Capture the cell that displays the provided text and extract its [x, y] central coordinate. 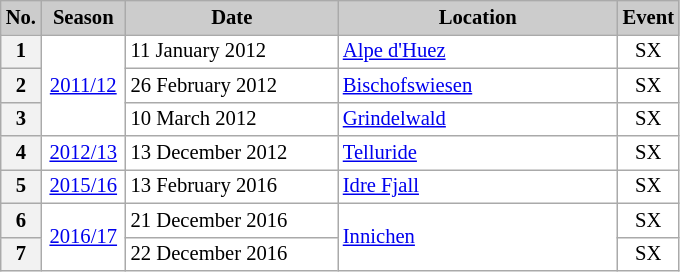
Location [478, 17]
22 December 2016 [232, 254]
1 [21, 51]
2 [21, 85]
21 December 2016 [232, 220]
13 December 2012 [232, 153]
2015/16 [84, 186]
Date [232, 17]
5 [21, 186]
Bischofswiesen [478, 85]
Idre Fjall [478, 186]
Innichen [478, 237]
10 March 2012 [232, 119]
Grindelwald [478, 119]
No. [21, 17]
Telluride [478, 153]
7 [21, 254]
26 February 2012 [232, 85]
6 [21, 220]
2016/17 [84, 237]
4 [21, 153]
2011/12 [84, 84]
3 [21, 119]
Alpe d'Huez [478, 51]
13 February 2016 [232, 186]
Event [648, 17]
Season [84, 17]
11 January 2012 [232, 51]
2012/13 [84, 153]
